Search for the cell housing the specified text and yield its [x, y] center coordinate. 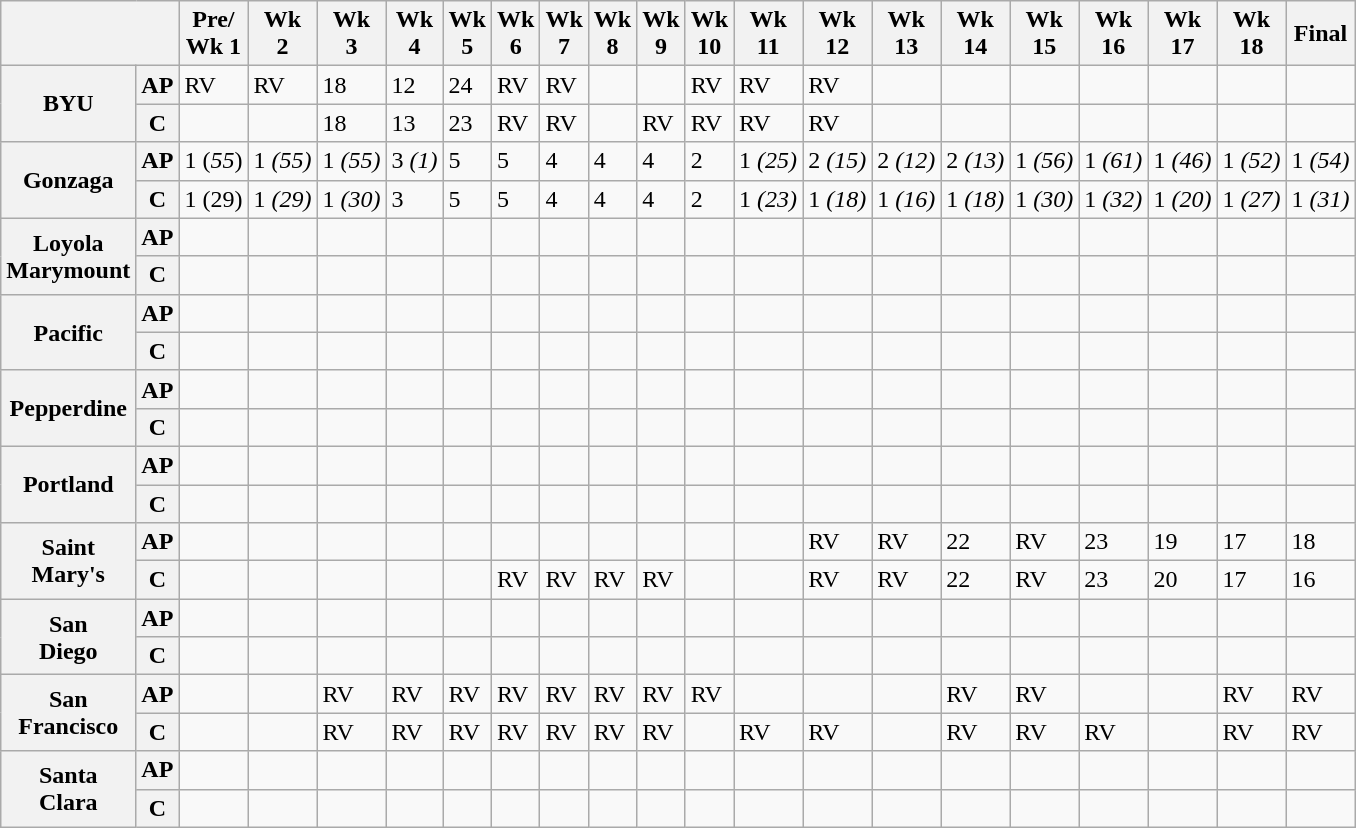
SaintMary's [68, 561]
Wk2 [282, 34]
Wk6 [515, 34]
1 (32) [1114, 199]
Wk17 [1182, 34]
20 [1182, 580]
Wk4 [414, 34]
SanFrancisco [68, 713]
3 (1) [414, 161]
BYU [68, 104]
1 (46) [1182, 161]
SantaClara [68, 789]
3 [414, 199]
2 (13) [976, 161]
Wk12 [838, 34]
16 [1320, 580]
Wk3 [352, 34]
Wk16 [1114, 34]
2 (12) [906, 161]
Pepperdine [68, 408]
1 (16) [906, 199]
1 (25) [768, 161]
1 (31) [1320, 199]
1 (56) [1044, 161]
Pre/Wk 1 [214, 34]
Portland [68, 484]
24 [467, 85]
12 [414, 85]
1 (27) [1252, 199]
LoyolaMarymount [68, 256]
2 (15) [838, 161]
SanDiego [68, 637]
Wk14 [976, 34]
Gonzaga [68, 180]
1 (52) [1252, 161]
Wk10 [709, 34]
1 (61) [1114, 161]
Wk11 [768, 34]
Wk7 [564, 34]
13 [414, 123]
1 (23) [768, 199]
19 [1182, 542]
Wk13 [906, 34]
Pacific [68, 332]
Wk18 [1252, 34]
Final [1320, 34]
Wk5 [467, 34]
Wk8 [612, 34]
Wk15 [1044, 34]
1 (20) [1182, 199]
1 (54) [1320, 161]
Wk9 [661, 34]
